Pinpoint the cell where the given text exists, returning its [x, y] midpoint coordinate. 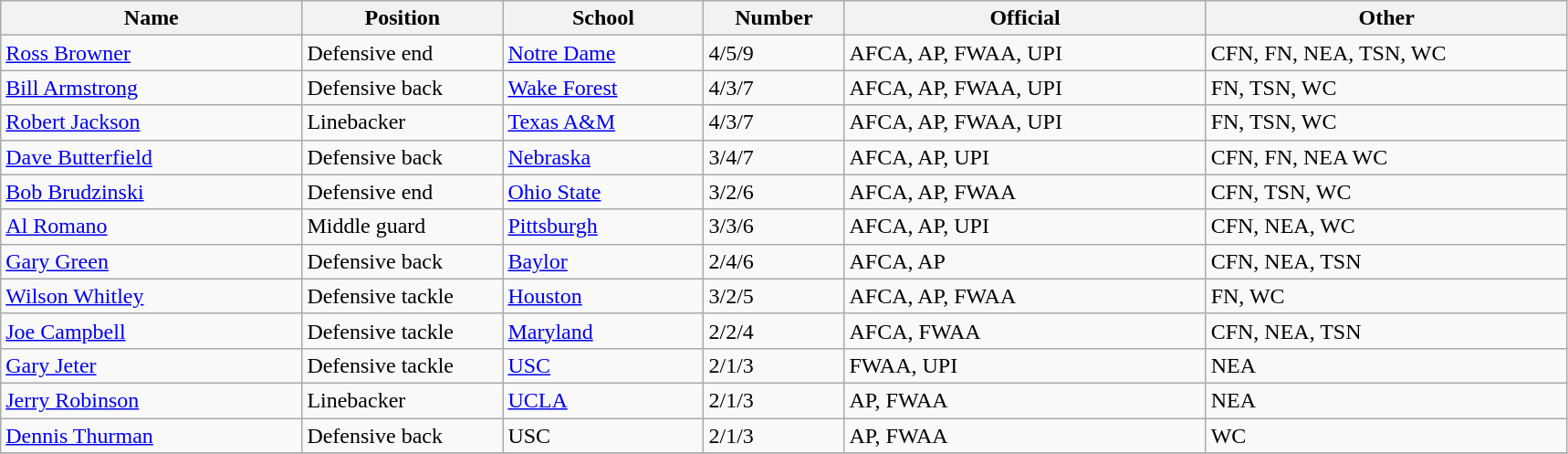
2/2/4 [774, 331]
Ross Browner [152, 53]
Maryland [603, 331]
Gary Jeter [152, 365]
School [603, 18]
CFN, FN, NEA, TSN, WC [1386, 53]
AFCA, AP [1025, 261]
WC [1386, 436]
3/4/7 [774, 157]
CFN, FN, NEA WC [1386, 157]
Baylor [603, 261]
Middle guard [402, 227]
UCLA [603, 400]
2/4/6 [774, 261]
CFN, TSN, WC [1386, 192]
Nebraska [603, 157]
Pittsburgh [603, 227]
Texas A&M [603, 122]
Al Romano [152, 227]
FWAA, UPI [1025, 365]
Name [152, 18]
Other [1386, 18]
Jerry Robinson [152, 400]
Robert Jackson [152, 122]
Dennis Thurman [152, 436]
3/3/6 [774, 227]
Wilson Whitley [152, 296]
Ohio State [603, 192]
Official [1025, 18]
Joe Campbell [152, 331]
Houston [603, 296]
Position [402, 18]
Gary Green [152, 261]
3/2/5 [774, 296]
4/5/9 [774, 53]
Bill Armstrong [152, 88]
Bob Brudzinski [152, 192]
3/2/6 [774, 192]
Number [774, 18]
FN, WC [1386, 296]
Dave Butterfield [152, 157]
Wake Forest [603, 88]
Notre Dame [603, 53]
CFN, NEA, WC [1386, 227]
AFCA, FWAA [1025, 331]
